Extract the [X, Y] coordinate from the center of the cell holding the provided text.  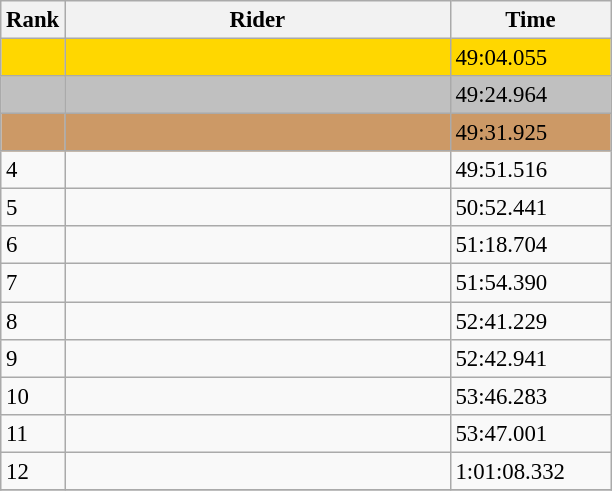
10 [33, 396]
53:47.001 [530, 433]
50:52.441 [530, 208]
49:31.925 [530, 133]
Time [530, 20]
4 [33, 170]
8 [33, 321]
53:46.283 [530, 396]
7 [33, 283]
52:41.229 [530, 321]
49:24.964 [530, 95]
Rider [258, 20]
9 [33, 358]
51:18.704 [530, 245]
6 [33, 245]
11 [33, 433]
49:04.055 [530, 58]
52:42.941 [530, 358]
51:54.390 [530, 283]
1:01:08.332 [530, 471]
49:51.516 [530, 170]
Rank [33, 20]
12 [33, 471]
5 [33, 208]
